Capture the cell that displays the provided text and extract its (X, Y) central coordinate. 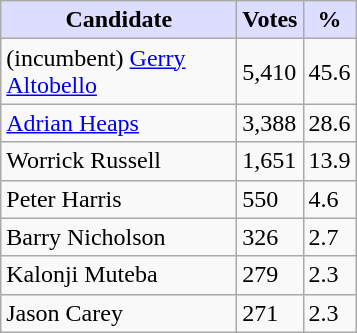
5,410 (270, 72)
Barry Nicholson (119, 237)
Candidate (119, 20)
2.7 (330, 237)
Peter Harris (119, 199)
28.6 (330, 123)
326 (270, 237)
271 (270, 313)
Votes (270, 20)
(incumbent) Gerry Altobello (119, 72)
1,651 (270, 161)
550 (270, 199)
Adrian Heaps (119, 123)
% (330, 20)
3,388 (270, 123)
279 (270, 275)
13.9 (330, 161)
Jason Carey (119, 313)
Kalonji Muteba (119, 275)
45.6 (330, 72)
4.6 (330, 199)
Worrick Russell (119, 161)
